Locate the cell with the specified text and output its [X, Y] center coordinate. 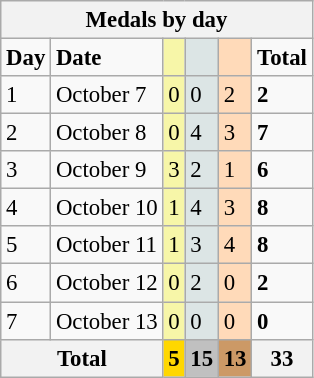
33 [282, 358]
October 10 [107, 208]
October 7 [107, 95]
Medals by day [156, 20]
15 [202, 358]
October 13 [107, 321]
October 11 [107, 245]
October 12 [107, 283]
13 [234, 358]
Day [26, 58]
Date [107, 58]
October 9 [107, 170]
October 8 [107, 133]
